Scan for the cell matching the given text and deliver its [X, Y] coordinate at center. 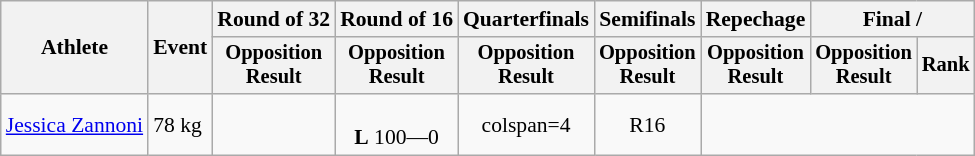
Quarterfinals [526, 19]
Rank [946, 66]
Event [180, 48]
Jessica Zannoni [74, 124]
Round of 32 [274, 19]
Semifinals [648, 19]
78 kg [180, 124]
L 100—0 [396, 124]
Final / [892, 19]
R16 [648, 124]
Round of 16 [396, 19]
Repechage [756, 19]
colspan=4 [526, 124]
Athlete [74, 48]
